Return the (x, y) coordinate for the center point of the cell that contains the specified text.  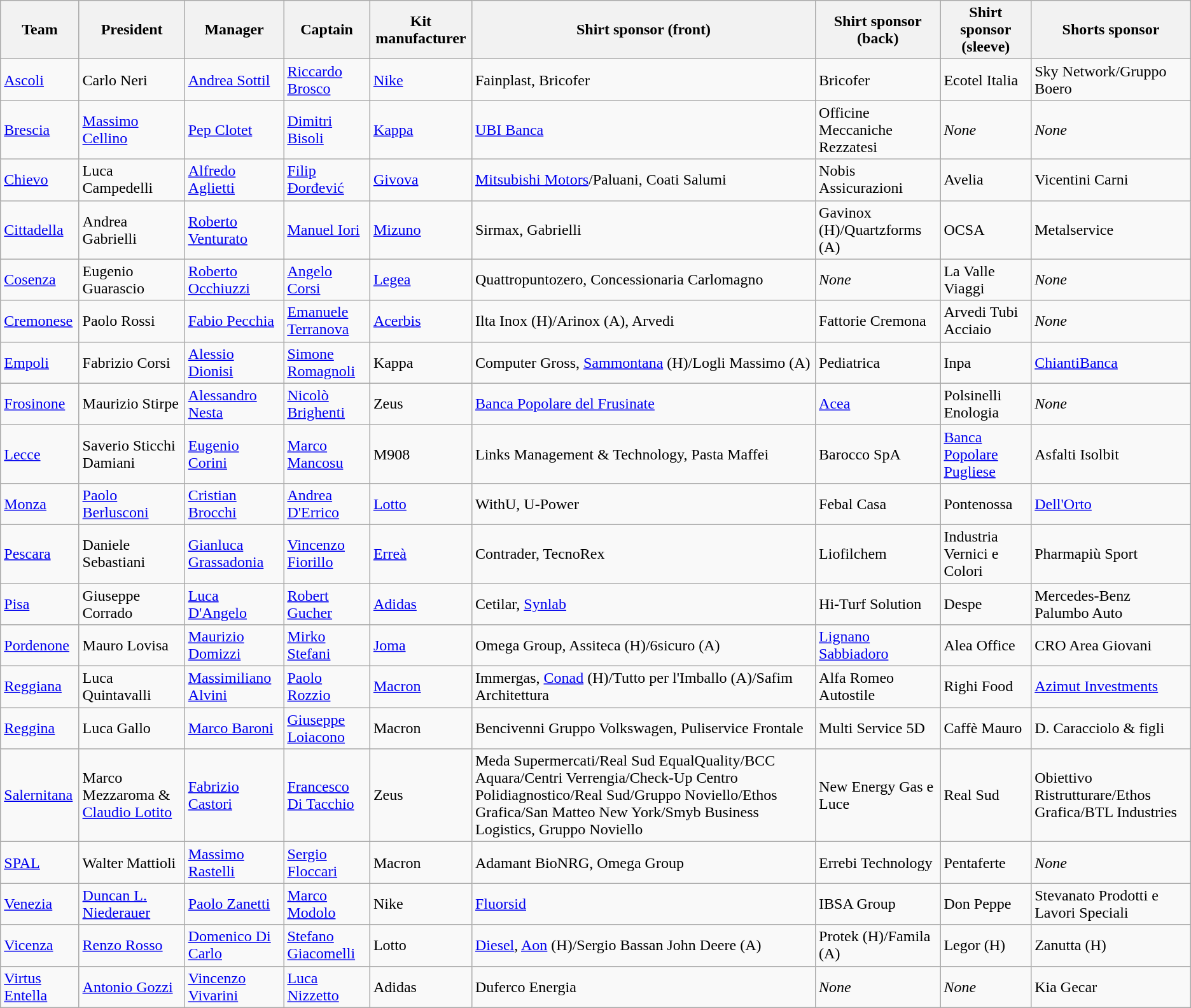
Banca Popolare del Frusinate (643, 403)
Legea (421, 280)
Mizuno (421, 230)
Frosinone (39, 403)
Multi Service 5D (878, 728)
Dell'Orto (1111, 504)
Shirt sponsor (front) (643, 30)
Fluorsid (643, 904)
Nobis Assicurazioni (878, 179)
Mirko Stefani (327, 645)
Marco Modolo (327, 904)
Virtus Entella (39, 986)
Alfa Romeo Autostile (878, 687)
Marco Mancosu (327, 454)
Immergas, Conad (H)/Tutto per l'Imballo (A)/Safim Architettura (643, 687)
Lecce (39, 454)
Eugenio Corini (234, 454)
Fainplast, Bricofer (643, 80)
Pescara (39, 554)
Filip Đorđević (327, 179)
Duferco Energia (643, 986)
Vicentini Carni (1111, 179)
Reggiana (39, 687)
Marco Mezzaroma & Claudio Lotito (132, 795)
Fabio Pecchia (234, 321)
Massimo Cellino (132, 130)
Andrea D'Errico (327, 504)
Venezia (39, 904)
Vicenza (39, 946)
La Valle Viaggi (986, 280)
Despe (986, 603)
Luca Campedelli (132, 179)
Omega Group, Assiteca (H)/6sicuro (A) (643, 645)
Caffè Mauro (986, 728)
Cristian Brocchi (234, 504)
Brescia (39, 130)
Ilta Inox (H)/Arinox (A), Arvedi (643, 321)
Legor (H) (986, 946)
Erreà (421, 554)
Stevanato Prodotti e Lavori Speciali (1111, 904)
Avelia (986, 179)
Chievo (39, 179)
Acea (878, 403)
Vincenzo Fiorillo (327, 554)
Obiettivo Ristrutturare/Ethos Grafica/BTL Industries (1111, 795)
Marco Baroni (234, 728)
Domenico Di Carlo (234, 946)
Sirmax, Gabrielli (643, 230)
Mercedes-Benz Palumbo Auto (1111, 603)
Diesel, Aon (H)/Sergio Bassan John Deere (A) (643, 946)
Alessandro Nesta (234, 403)
D. Caracciolo & figli (1111, 728)
Fabrizio Corsi (132, 363)
Angelo Corsi (327, 280)
President (132, 30)
Pontenossa (986, 504)
Bricofer (878, 80)
UBI Banca (643, 130)
Kit manufacturer (421, 30)
Andrea Sottil (234, 80)
Liofilchem (878, 554)
Captain (327, 30)
Shirt sponsor (back) (878, 30)
SPAL (39, 863)
Paolo Berlusconi (132, 504)
Salernitana (39, 795)
Paolo Rossi (132, 321)
Emanuele Terranova (327, 321)
WithU, U-Power (643, 504)
Inpa (986, 363)
Luca Quintavalli (132, 687)
Gianluca Grassadonia (234, 554)
Pep Clotet (234, 130)
Manuel Iori (327, 230)
Francesco Di Tacchio (327, 795)
Cetilar, Synlab (643, 603)
Eugenio Guarascio (132, 280)
Alea Office (986, 645)
Quattropuntozero, Concessionaria Carlomagno (643, 280)
Reggina (39, 728)
Officine Meccaniche Rezzatesi (878, 130)
Adamant BioNRG, Omega Group (643, 863)
CRO Area Giovani (1111, 645)
Antonio Gozzi (132, 986)
Nicolò Brighenti (327, 403)
Cittadella (39, 230)
Pordenone (39, 645)
Azimut Investments (1111, 687)
Fabrizio Castori (234, 795)
Lignano Sabbiadoro (878, 645)
Joma (421, 645)
Banca Popolare Pugliese (986, 454)
Giuseppe Loiacono (327, 728)
Paolo Rozzio (327, 687)
Maurizio Stirpe (132, 403)
ChiantiBanca (1111, 363)
Empoli (39, 363)
M908 (421, 454)
Dimitri Bisoli (327, 130)
Don Peppe (986, 904)
Robert Gucher (327, 603)
Pentaferte (986, 863)
Barocco SpA (878, 454)
Renzo Rosso (132, 946)
Vincenzo Vivarini (234, 986)
Real Sud (986, 795)
Walter Mattioli (132, 863)
Giuseppe Corrado (132, 603)
Bencivenni Gruppo Volkswagen, Puliservice Frontale (643, 728)
Duncan L. Niederauer (132, 904)
Riccardo Brosco (327, 80)
Ascoli (39, 80)
Metalservice (1111, 230)
Maurizio Domizzi (234, 645)
Massimo Rastelli (234, 863)
Roberto Venturato (234, 230)
Shorts sponsor (1111, 30)
Links Management & Technology, Pasta Maffei (643, 454)
Contrader, TecnoRex (643, 554)
Computer Gross, Sammontana (H)/Logli Massimo (A) (643, 363)
Cremonese (39, 321)
Protek (H)/Famila (A) (878, 946)
Zanutta (H) (1111, 946)
New Energy Gas e Luce (878, 795)
Daniele Sebastiani (132, 554)
Kia Gecar (1111, 986)
Carlo Neri (132, 80)
Errebi Technology (878, 863)
Manager (234, 30)
Paolo Zanetti (234, 904)
Shirt sponsor (sleeve) (986, 30)
Saverio Sticchi Damiani (132, 454)
Acerbis (421, 321)
Mauro Lovisa (132, 645)
Hi-Turf Solution (878, 603)
Arvedi Tubi Acciaio (986, 321)
Luca Nizzetto (327, 986)
Monza (39, 504)
Simone Romagnoli (327, 363)
OCSA (986, 230)
Givova (421, 179)
Gavinox (H)/Quartzforms (A) (878, 230)
Cosenza (39, 280)
Asfalti Isolbit (1111, 454)
Pisa (39, 603)
Stefano Giacomelli (327, 946)
Alessio Dionisi (234, 363)
Mitsubishi Motors/Paluani, Coati Salumi (643, 179)
Polsinelli Enologia (986, 403)
Roberto Occhiuzzi (234, 280)
Sky Network/Gruppo Boero (1111, 80)
Pediatrica (878, 363)
Pharmapiù Sport (1111, 554)
Fattorie Cremona (878, 321)
Industria Vernici e Colori (986, 554)
Alfredo Aglietti (234, 179)
Righi Food (986, 687)
Febal Casa (878, 504)
Luca Gallo (132, 728)
Luca D'Angelo (234, 603)
Sergio Floccari (327, 863)
IBSA Group (878, 904)
Andrea Gabrielli (132, 230)
Team (39, 30)
Ecotel Italia (986, 80)
Massimiliano Alvini (234, 687)
